Scan for the cell matching the given text and deliver its [X, Y] coordinate at center. 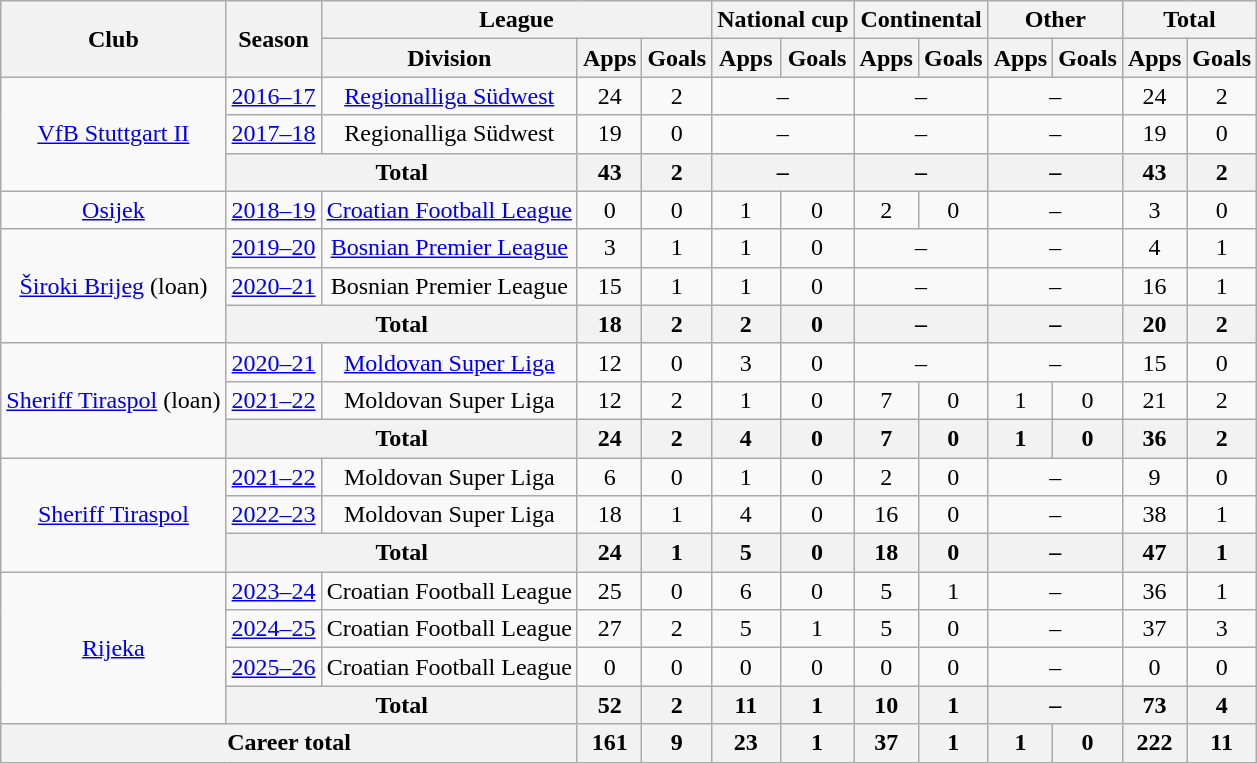
52 [609, 705]
2022–23 [274, 515]
161 [609, 743]
Rijeka [114, 648]
2017–18 [274, 134]
47 [1154, 553]
2023–24 [274, 591]
Široki Brijeg (loan) [114, 286]
20 [1154, 324]
2016–17 [274, 96]
73 [1154, 705]
2018–19 [274, 210]
Career total [290, 743]
National cup [783, 20]
2025–26 [274, 667]
23 [746, 743]
21 [1154, 400]
27 [609, 629]
Club [114, 39]
Division [449, 58]
Season [274, 39]
222 [1154, 743]
League [516, 20]
VfB Stuttgart II [114, 134]
Osijek [114, 210]
Continental [921, 20]
Other [1055, 20]
Sheriff Tiraspol (loan) [114, 400]
25 [609, 591]
10 [886, 705]
2019–20 [274, 248]
38 [1154, 515]
Sheriff Tiraspol [114, 515]
2024–25 [274, 629]
